Determine the (x, y) coordinate at the center of the cell enclosing the given text.  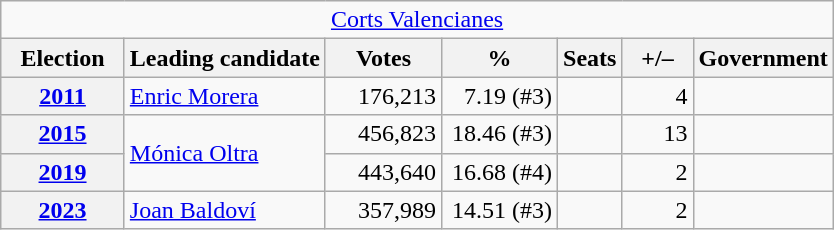
443,640 (383, 172)
16.68 (#4) (499, 172)
Leading candidate (224, 58)
176,213 (383, 96)
% (499, 58)
4 (658, 96)
Votes (383, 58)
Mónica Oltra (224, 153)
Corts Valencianes (418, 20)
Government (763, 58)
Joan Baldoví (224, 210)
18.46 (#3) (499, 134)
2019 (63, 172)
Seats (590, 58)
357,989 (383, 210)
13 (658, 134)
14.51 (#3) (499, 210)
+/– (658, 58)
Election (63, 58)
456,823 (383, 134)
2011 (63, 96)
7.19 (#3) (499, 96)
2023 (63, 210)
2015 (63, 134)
Enric Morera (224, 96)
